Identify which cell holds the provided text, then report its (x, y) central coordinate. 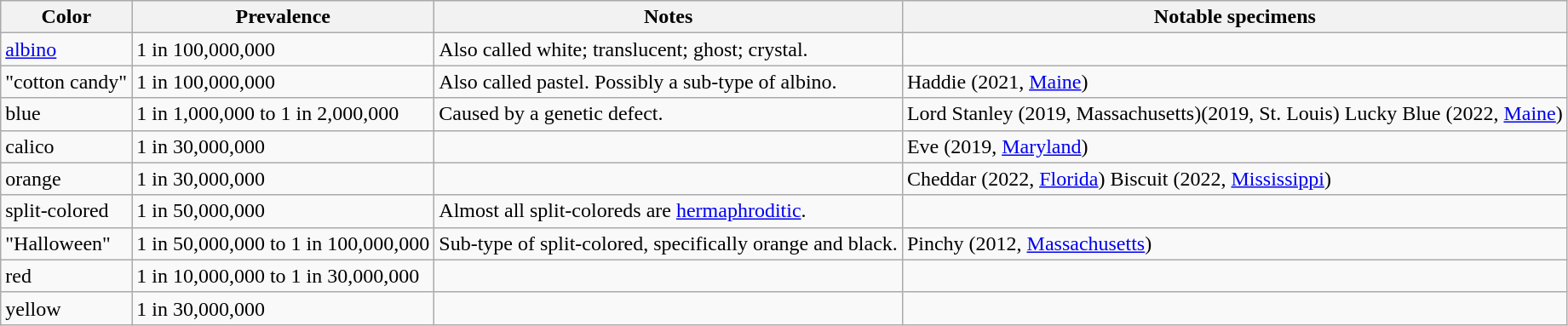
blue (66, 114)
Cheddar (2022, Florida) Biscuit (2022, Mississippi) (1235, 179)
1 in 1,000,000 to 1 in 2,000,000 (283, 114)
Also called pastel. Possibly a sub-type of albino. (669, 82)
Prevalence (283, 17)
Sub-type of split-colored, specifically orange and black. (669, 243)
Also called white; translucent; ghost; crystal. (669, 49)
yellow (66, 308)
Notable specimens (1235, 17)
orange (66, 179)
"cotton candy" (66, 82)
calico (66, 146)
albino (66, 49)
Notes (669, 17)
1 in 10,000,000 to 1 in 30,000,000 (283, 276)
"Halloween" (66, 243)
split-colored (66, 211)
red (66, 276)
1 in 50,000,000 to 1 in 100,000,000 (283, 243)
Haddie (2021, Maine) (1235, 82)
Lord Stanley (2019, Massachusetts)(2019, St. Louis) Lucky Blue (2022, Maine) (1235, 114)
Caused by a genetic defect. (669, 114)
Color (66, 17)
1 in 50,000,000 (283, 211)
Eve (2019, Maryland) (1235, 146)
Almost all split-coloreds are hermaphroditic. (669, 211)
Pinchy (2012, Massachusetts) (1235, 243)
